Provide the [X, Y] coordinate of the cell's center where the given text is located.  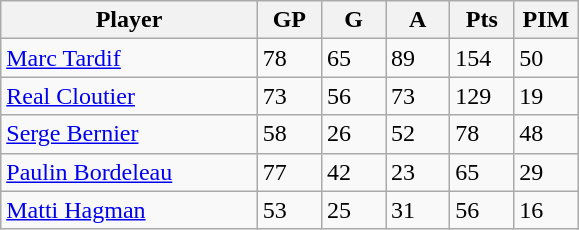
25 [353, 210]
A [418, 20]
Matti Hagman [130, 210]
23 [418, 172]
Real Cloutier [130, 96]
26 [353, 134]
16 [546, 210]
Pts [482, 20]
19 [546, 96]
42 [353, 172]
154 [482, 58]
50 [546, 58]
48 [546, 134]
77 [289, 172]
Paulin Bordeleau [130, 172]
Serge Bernier [130, 134]
89 [418, 58]
Marc Tardif [130, 58]
53 [289, 210]
Player [130, 20]
G [353, 20]
58 [289, 134]
52 [418, 134]
GP [289, 20]
129 [482, 96]
31 [418, 210]
PIM [546, 20]
29 [546, 172]
